Output the (x, y) coordinate of the center of the cell containing the given text.  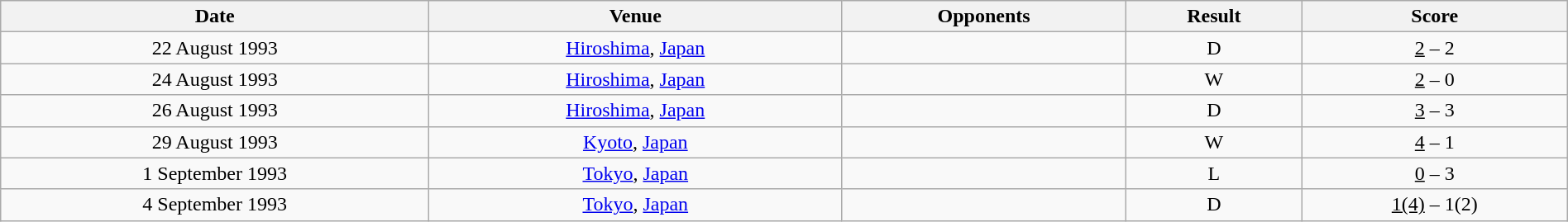
1(4) – 1(2) (1434, 205)
24 August 1993 (215, 79)
Kyoto, Japan (635, 142)
Venue (635, 17)
3 – 3 (1434, 111)
4 September 1993 (215, 205)
L (1214, 173)
29 August 1993 (215, 142)
2 – 2 (1434, 48)
1 September 1993 (215, 173)
Result (1214, 17)
Opponents (984, 17)
0 – 3 (1434, 173)
22 August 1993 (215, 48)
2 – 0 (1434, 79)
4 – 1 (1434, 142)
Date (215, 17)
26 August 1993 (215, 111)
Score (1434, 17)
